Find where the given text appears and provide that cell's center as [x, y] coordinate. 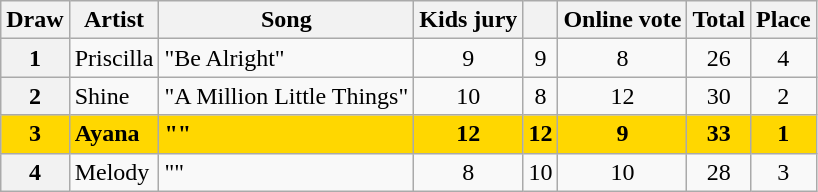
Ayana [114, 134]
28 [719, 172]
Song [286, 20]
33 [719, 134]
"A Million Little Things" [286, 96]
30 [719, 96]
26 [719, 58]
Melody [114, 172]
"Be Alright" [286, 58]
Shine [114, 96]
Kids jury [468, 20]
Total [719, 20]
Place [784, 20]
Draw [35, 20]
Artist [114, 20]
Online vote [622, 20]
Priscilla [114, 58]
